For the text-containing cell, return its midpoint in (X, Y) coordinate format. 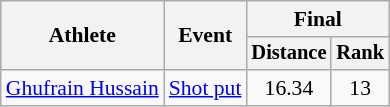
13 (360, 88)
Distance (288, 54)
16.34 (288, 88)
Rank (360, 54)
Ghufrain Hussain (82, 88)
Final (317, 19)
Shot put (206, 88)
Event (206, 36)
Athlete (82, 36)
